For the text-containing cell, return its midpoint in [x, y] coordinate format. 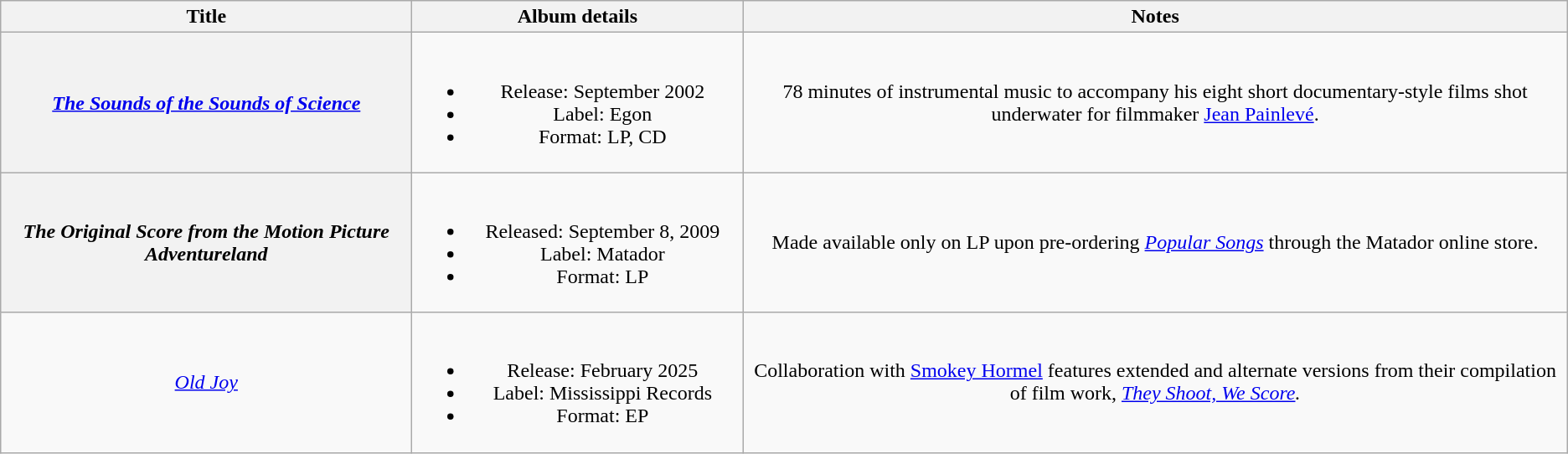
The Sounds of the Sounds of Science [206, 102]
Old Joy [206, 382]
Title [206, 17]
Made available only on LP upon pre-ordering Popular Songs through the Matador online store. [1155, 243]
Released: September 8, 2009Label: MatadorFormat: LP [578, 243]
Release: February 2025Label: Mississippi RecordsFormat: EP [578, 382]
The Original Score from the Motion Picture Adventureland [206, 243]
Collaboration with Smokey Hormel features extended and alternate versions from their compilation of film work, They Shoot, We Score. [1155, 382]
Release: September 2002Label: EgonFormat: LP, CD [578, 102]
Notes [1155, 17]
78 minutes of instrumental music to accompany his eight short documentary-style films shot underwater for filmmaker Jean Painlevé. [1155, 102]
Album details [578, 17]
